From the cell containing the given text, extract its center point as (X, Y) coordinate. 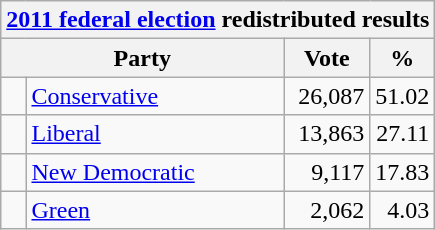
2,062 (327, 210)
4.03 (402, 210)
27.11 (402, 134)
51.02 (402, 96)
9,117 (327, 172)
New Democratic (155, 172)
Conservative (155, 96)
2011 federal election redistributed results (218, 20)
Party (142, 58)
17.83 (402, 172)
Liberal (155, 134)
13,863 (327, 134)
Green (155, 210)
% (402, 58)
26,087 (327, 96)
Vote (327, 58)
